Scan for the cell matching the given text and deliver its (X, Y) coordinate at center. 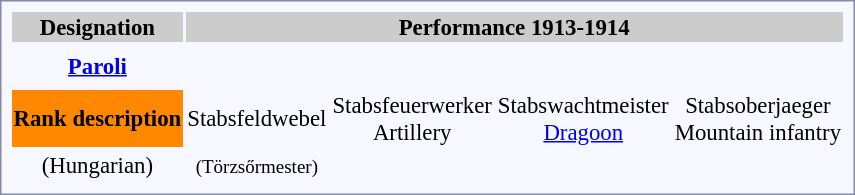
(Törzsőrmester) (257, 165)
StabsoberjaegerMountain infantry (758, 118)
Stabsfeldwebel (257, 118)
Designation (98, 27)
Rank description (98, 118)
(Hungarian) (98, 165)
StabsfeuerwerkerArtillery (412, 118)
Performance 1913-1914 (514, 27)
Paroli (98, 66)
StabswachtmeisterDragoon (583, 118)
